From the cell containing the given text, extract its center point as (x, y) coordinate. 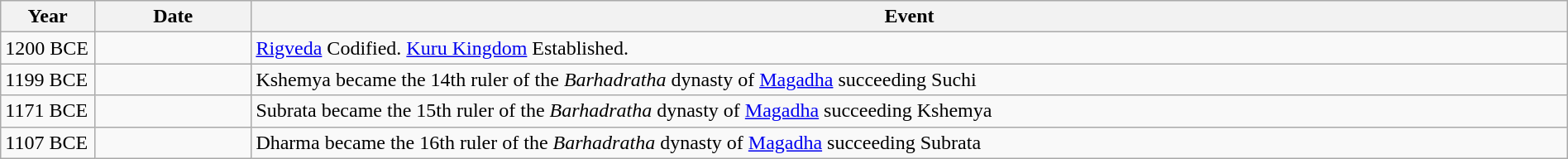
1199 BCE (48, 79)
Dharma became the 16th ruler of the Barhadratha dynasty of Magadha succeeding Subrata (910, 142)
1200 BCE (48, 48)
1107 BCE (48, 142)
Subrata became the 15th ruler of the Barhadratha dynasty of Magadha succeeding Kshemya (910, 111)
Event (910, 17)
Year (48, 17)
Rigveda Codified. Kuru Kingdom Established. (910, 48)
Date (172, 17)
1171 BCE (48, 111)
Kshemya became the 14th ruler of the Barhadratha dynasty of Magadha succeeding Suchi (910, 79)
